For the text-containing cell, return its midpoint in (X, Y) coordinate format. 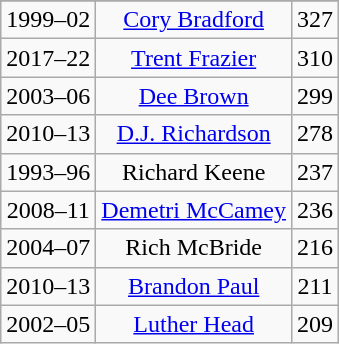
327 (314, 20)
2004–07 (48, 248)
Richard Keene (194, 172)
1993–96 (48, 172)
2008–11 (48, 210)
2003–06 (48, 96)
2017–22 (48, 58)
310 (314, 58)
216 (314, 248)
Brandon Paul (194, 286)
Dee Brown (194, 96)
211 (314, 286)
D.J. Richardson (194, 134)
209 (314, 324)
236 (314, 210)
Demetri McCamey (194, 210)
2002–05 (48, 324)
237 (314, 172)
Luther Head (194, 324)
1999–02 (48, 20)
Rich McBride (194, 248)
278 (314, 134)
Trent Frazier (194, 58)
299 (314, 96)
Cory Bradford (194, 20)
